Find where the given text appears and provide that cell's center as [X, Y] coordinate. 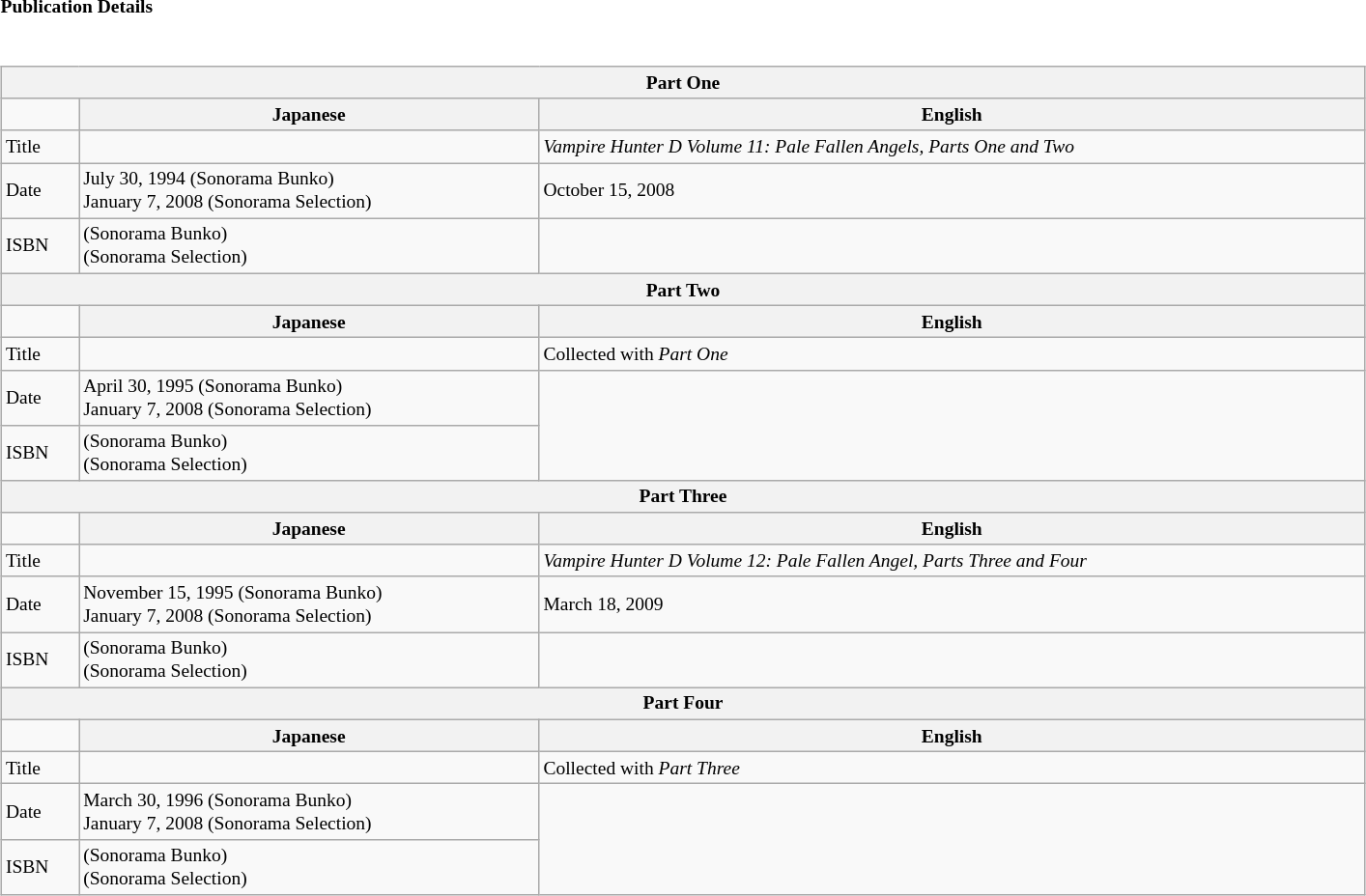
March 18, 2009 [953, 604]
Part Four [683, 703]
Part Three [683, 496]
November 15, 1995 (Sonorama Bunko)January 7, 2008 (Sonorama Selection) [309, 604]
Part Two [683, 290]
October 15, 2008 [953, 191]
Collected with Part Three [953, 769]
July 30, 1994 (Sonorama Bunko)January 7, 2008 (Sonorama Selection) [309, 191]
Part One [683, 83]
April 30, 1995 (Sonorama Bunko)January 7, 2008 (Sonorama Selection) [309, 398]
Collected with Part One [953, 353]
Vampire Hunter D Volume 12: Pale Fallen Angel, Parts Three and Four [953, 560]
March 30, 1996 (Sonorama Bunko)January 7, 2008 (Sonorama Selection) [309, 811]
Vampire Hunter D Volume 11: Pale Fallen Angels, Parts One and Two [953, 147]
